Determine the (x, y) coordinate at the center of the cell enclosing the given text.  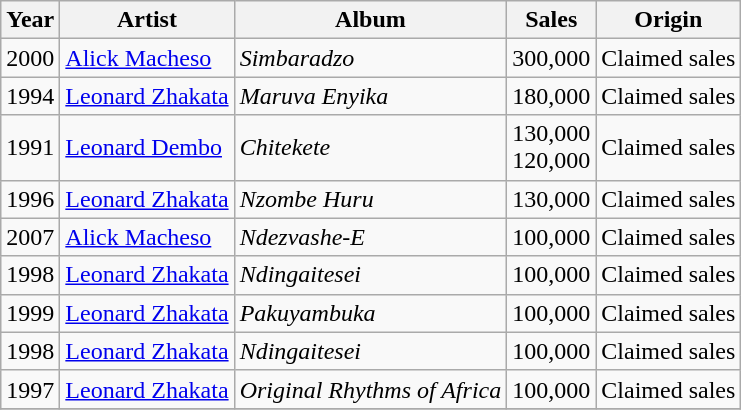
Nzombe Huru (370, 199)
2000 (30, 58)
1997 (30, 389)
Original Rhythms of Africa (370, 389)
Pakuyambuka (370, 313)
Album (370, 20)
1991 (30, 148)
130,000120,000 (552, 148)
Sales (552, 20)
Maruva Enyika (370, 96)
Simbaradzo (370, 58)
1994 (30, 96)
Chitekete (370, 148)
130,000 (552, 199)
Leonard Dembo (147, 148)
2007 (30, 237)
Artist (147, 20)
Year (30, 20)
1996 (30, 199)
Ndezvashe-E (370, 237)
1999 (30, 313)
Origin (668, 20)
180,000 (552, 96)
300,000 (552, 58)
